Capture the cell that displays the provided text and extract its [X, Y] central coordinate. 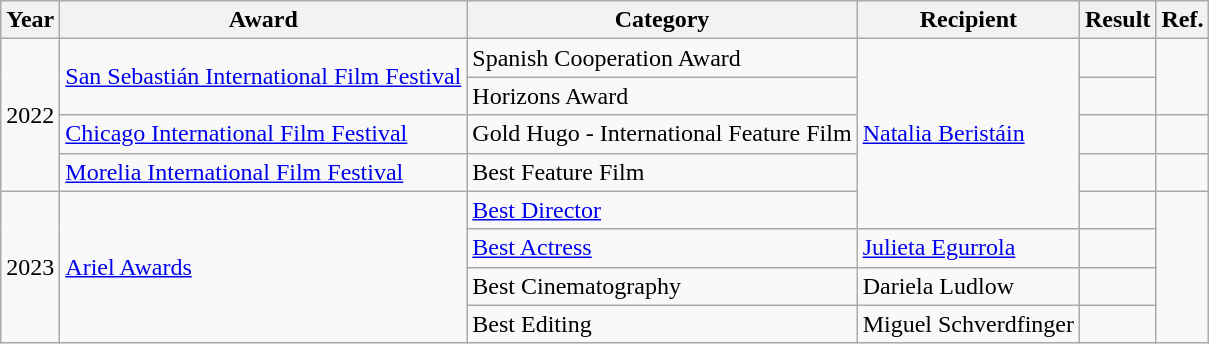
Ref. [1182, 20]
Gold Hugo - International Feature Film [662, 134]
Recipient [968, 20]
Spanish Cooperation Award [662, 58]
Best Feature Film [662, 172]
Result [1118, 20]
Best Director [662, 210]
Dariela Ludlow [968, 286]
Best Cinematography [662, 286]
Year [30, 20]
Julieta Egurrola [968, 248]
2022 [30, 115]
Category [662, 20]
Morelia International Film Festival [264, 172]
Natalia Beristáin [968, 134]
San Sebastián International Film Festival [264, 77]
Best Actress [662, 248]
Miguel Schverdfinger [968, 324]
Ariel Awards [264, 267]
Award [264, 20]
2023 [30, 267]
Best Editing [662, 324]
Horizons Award [662, 96]
Chicago International Film Festival [264, 134]
